Return the [X, Y] coordinate for the center point of the cell that contains the specified text.  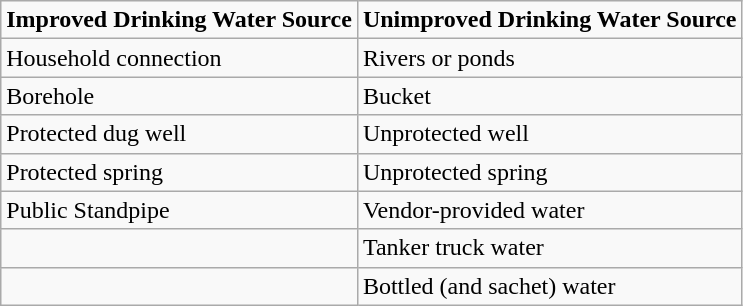
Bucket [550, 96]
Unprotected spring [550, 172]
Protected dug well [180, 134]
Protected spring [180, 172]
Vendor-provided water [550, 210]
Rivers or ponds [550, 58]
Household connection [180, 58]
Tanker truck water [550, 248]
Improved Drinking Water Source [180, 20]
Unimproved Drinking Water Source [550, 20]
Unprotected well [550, 134]
Public Standpipe [180, 210]
Bottled (and sachet) water [550, 286]
Borehole [180, 96]
